Find where the given text appears and provide that cell's center as [x, y] coordinate. 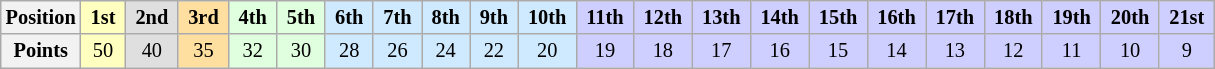
Points [41, 51]
21st [1186, 17]
16th [896, 17]
11th [604, 17]
9 [1186, 51]
13th [721, 17]
15 [838, 51]
18 [663, 51]
19th [1071, 17]
18th [1013, 17]
28 [349, 51]
20 [547, 51]
24 [446, 51]
9th [494, 17]
8th [446, 17]
13 [955, 51]
11 [1071, 51]
12th [663, 17]
35 [203, 51]
3rd [203, 17]
5th [301, 17]
2nd [152, 17]
14th [779, 17]
14 [896, 51]
17th [955, 17]
10 [1130, 51]
15th [838, 17]
26 [397, 51]
32 [253, 51]
1st [104, 17]
10th [547, 17]
17 [721, 51]
50 [104, 51]
Position [41, 17]
20th [1130, 17]
16 [779, 51]
22 [494, 51]
30 [301, 51]
7th [397, 17]
40 [152, 51]
19 [604, 51]
6th [349, 17]
4th [253, 17]
12 [1013, 51]
